Find where the given text appears and provide that cell's center as [x, y] coordinate. 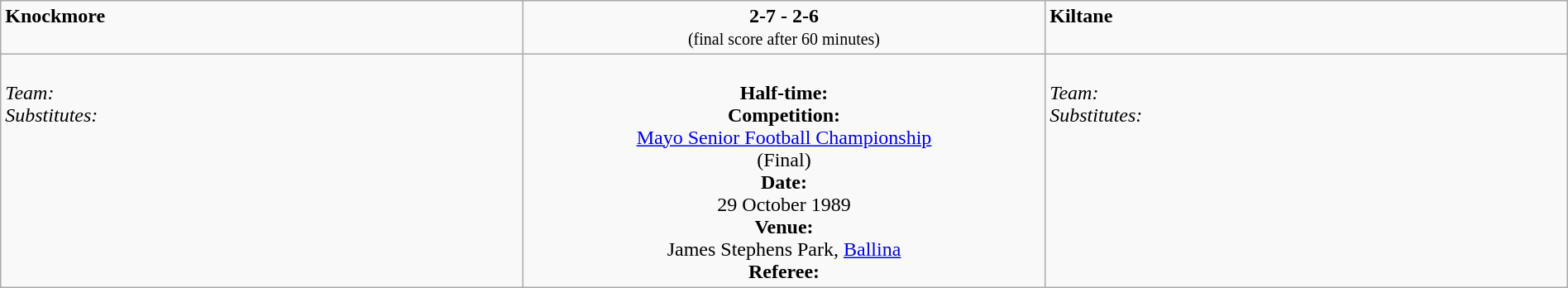
Knockmore [262, 28]
2-7 - 2-6(final score after 60 minutes) [784, 28]
Kiltane [1307, 28]
Half-time:Competition:Mayo Senior Football Championship(Final)Date:29 October 1989Venue:James Stephens Park, BallinaReferee: [784, 170]
